Locate the cell with the specified text and output its (X, Y) center coordinate. 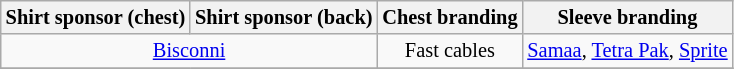
Sleeve branding (627, 17)
Fast cables (450, 51)
Chest branding (450, 17)
Shirt sponsor (chest) (96, 17)
Bisconni (190, 51)
Shirt sponsor (back) (284, 17)
Samaa, Tetra Pak, Sprite (627, 51)
